For the text-containing cell, return its midpoint in (x, y) coordinate format. 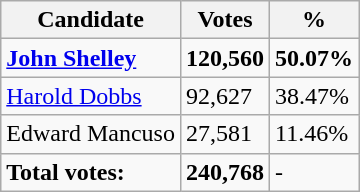
Total votes: (91, 172)
Edward Mancuso (91, 134)
Harold Dobbs (91, 96)
11.46% (314, 134)
% (314, 20)
- (314, 172)
27,581 (224, 134)
50.07% (314, 58)
Candidate (91, 20)
Votes (224, 20)
240,768 (224, 172)
120,560 (224, 58)
John Shelley (91, 58)
38.47% (314, 96)
92,627 (224, 96)
